For the text-containing cell, return its midpoint in [X, Y] coordinate format. 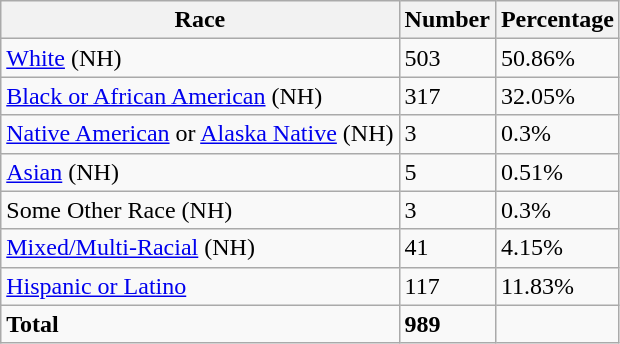
Race [200, 20]
Total [200, 324]
0.51% [557, 172]
317 [447, 96]
Mixed/Multi-Racial (NH) [200, 248]
32.05% [557, 96]
503 [447, 58]
4.15% [557, 248]
Native American or Alaska Native (NH) [200, 134]
White (NH) [200, 58]
989 [447, 324]
Asian (NH) [200, 172]
Hispanic or Latino [200, 286]
5 [447, 172]
Number [447, 20]
41 [447, 248]
Black or African American (NH) [200, 96]
Percentage [557, 20]
11.83% [557, 286]
117 [447, 286]
Some Other Race (NH) [200, 210]
50.86% [557, 58]
